Pinpoint the cell where the given text exists, returning its [X, Y] midpoint coordinate. 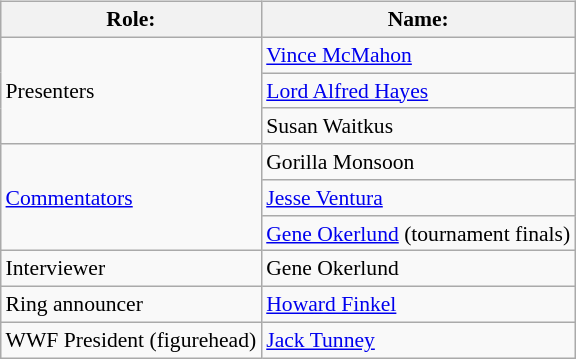
Role: [132, 20]
Gene Okerlund (tournament finals) [418, 233]
Jack Tunney [418, 340]
Interviewer [132, 269]
Howard Finkel [418, 305]
Presenters [132, 90]
Gene Okerlund [418, 269]
Commentators [132, 198]
Gorilla Monsoon [418, 162]
Ring announcer [132, 305]
Lord Alfred Hayes [418, 91]
Susan Waitkus [418, 126]
WWF President (figurehead) [132, 340]
Jesse Ventura [418, 198]
Name: [418, 20]
Vince McMahon [418, 55]
